Extract the [x, y] coordinate from the center of the cell holding the provided text.  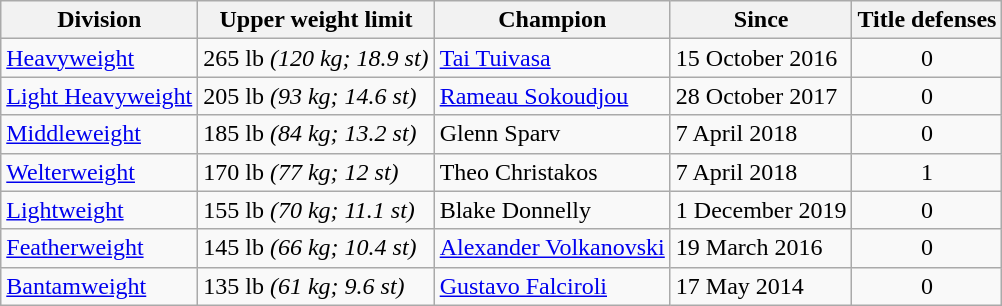
Theo Christakos [552, 172]
Since [761, 20]
Featherweight [100, 248]
Upper weight limit [316, 20]
265 lb (120 kg; 18.9 st) [316, 58]
15 October 2016 [761, 58]
135 lb (61 kg; 9.6 st) [316, 286]
155 lb (70 kg; 11.1 st) [316, 210]
Middleweight [100, 134]
Welterweight [100, 172]
1 [927, 172]
19 March 2016 [761, 248]
Light Heavyweight [100, 96]
145 lb (66 kg; 10.4 st) [316, 248]
Tai Tuivasa [552, 58]
205 lb (93 kg; 14.6 st) [316, 96]
Heavyweight [100, 58]
170 lb (77 kg; 12 st) [316, 172]
1 December 2019 [761, 210]
Glenn Sparv [552, 134]
Lightweight [100, 210]
Champion [552, 20]
Title defenses [927, 20]
Alexander Volkanovski [552, 248]
Bantamweight [100, 286]
Division [100, 20]
17 May 2014 [761, 286]
Gustavo Falciroli [552, 286]
28 October 2017 [761, 96]
Blake Donnelly [552, 210]
185 lb (84 kg; 13.2 st) [316, 134]
Rameau Sokoudjou [552, 96]
